Capture the cell that displays the provided text and extract its (x, y) central coordinate. 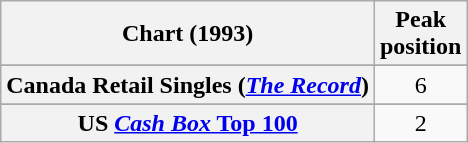
Chart (1993) (188, 34)
Peakposition (420, 34)
US Cash Box Top 100 (188, 123)
2 (420, 123)
6 (420, 85)
Canada Retail Singles (The Record) (188, 85)
